For the text-containing cell, return its midpoint in [X, Y] coordinate format. 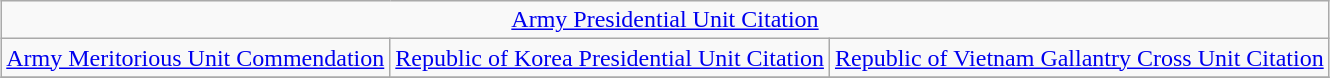
Army Meritorious Unit Commendation [196, 58]
Army Presidential Unit Citation [665, 20]
Republic of Vietnam Gallantry Cross Unit Citation [1079, 58]
Republic of Korea Presidential Unit Citation [610, 58]
